Scan for the cell matching the given text and deliver its (x, y) coordinate at center. 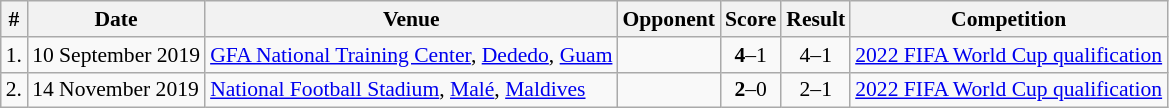
1. (14, 55)
Venue (411, 19)
# (14, 19)
GFA National Training Center, Dededo, Guam (411, 55)
14 November 2019 (116, 90)
2–0 (750, 90)
10 September 2019 (116, 55)
2–1 (816, 90)
2. (14, 90)
Competition (1008, 19)
Result (816, 19)
National Football Stadium, Malé, Maldives (411, 90)
Opponent (668, 19)
Score (750, 19)
Date (116, 19)
